Scan for the cell matching the given text and deliver its (x, y) coordinate at center. 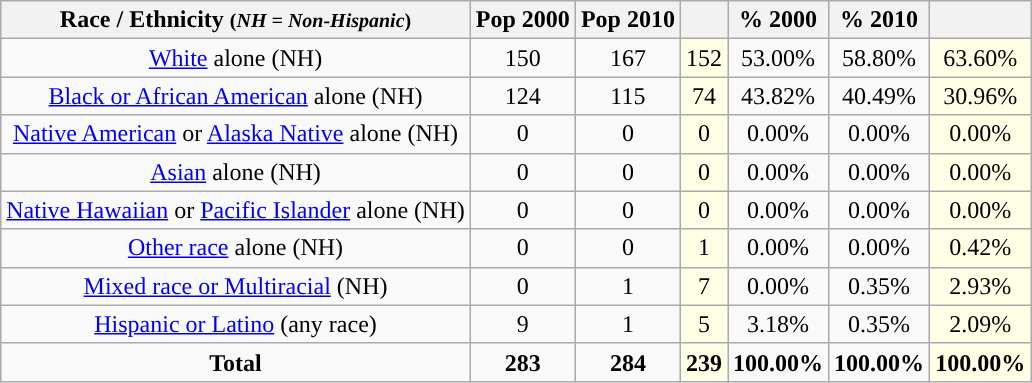
Native American or Alaska Native alone (NH) (236, 134)
3.18% (778, 324)
9 (522, 324)
283 (522, 362)
Mixed race or Multiracial (NH) (236, 286)
Asian alone (NH) (236, 172)
7 (704, 286)
167 (628, 58)
53.00% (778, 58)
Total (236, 362)
124 (522, 96)
White alone (NH) (236, 58)
% 2010 (880, 20)
74 (704, 96)
150 (522, 58)
239 (704, 362)
% 2000 (778, 20)
2.09% (980, 324)
Hispanic or Latino (any race) (236, 324)
Race / Ethnicity (NH = Non-Hispanic) (236, 20)
Pop 2010 (628, 20)
Other race alone (NH) (236, 248)
Native Hawaiian or Pacific Islander alone (NH) (236, 210)
58.80% (880, 58)
30.96% (980, 96)
0.42% (980, 248)
152 (704, 58)
115 (628, 96)
Black or African American alone (NH) (236, 96)
Pop 2000 (522, 20)
284 (628, 362)
2.93% (980, 286)
5 (704, 324)
43.82% (778, 96)
63.60% (980, 58)
40.49% (880, 96)
